Search for the cell housing the specified text and yield its (x, y) center coordinate. 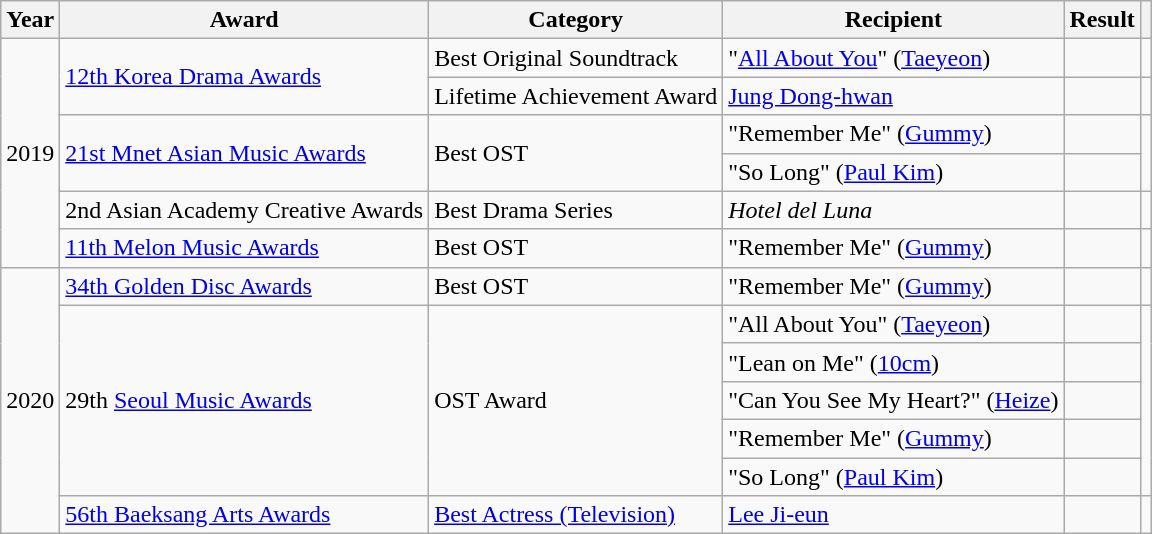
56th Baeksang Arts Awards (244, 515)
Best Actress (Television) (576, 515)
"Can You See My Heart?" (Heize) (894, 400)
11th Melon Music Awards (244, 248)
Lifetime Achievement Award (576, 96)
"Lean on Me" (10cm) (894, 362)
Award (244, 20)
Jung Dong-hwan (894, 96)
29th Seoul Music Awards (244, 400)
2020 (30, 400)
Result (1102, 20)
12th Korea Drama Awards (244, 77)
Recipient (894, 20)
OST Award (576, 400)
Hotel del Luna (894, 210)
21st Mnet Asian Music Awards (244, 153)
34th Golden Disc Awards (244, 286)
Category (576, 20)
2nd Asian Academy Creative Awards (244, 210)
Best Original Soundtrack (576, 58)
Best Drama Series (576, 210)
Year (30, 20)
2019 (30, 153)
Lee Ji-eun (894, 515)
